Scan for the cell matching the given text and deliver its [X, Y] coordinate at center. 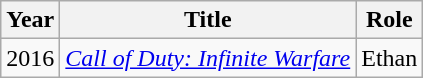
2016 [30, 58]
Role [390, 20]
Call of Duty: Infinite Warfare [208, 58]
Title [208, 20]
Year [30, 20]
Ethan [390, 58]
